Capture the cell that displays the provided text and extract its (x, y) central coordinate. 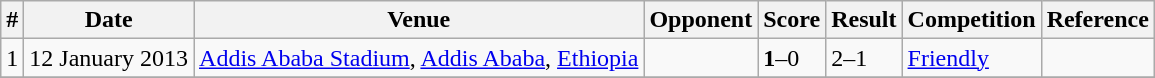
Opponent (701, 20)
Friendly (972, 58)
Reference (1098, 20)
12 January 2013 (109, 58)
1–0 (792, 58)
1 (12, 58)
2–1 (864, 58)
Competition (972, 20)
# (12, 20)
Score (792, 20)
Addis Ababa Stadium, Addis Ababa, Ethiopia (419, 58)
Result (864, 20)
Venue (419, 20)
Date (109, 20)
